Pinpoint the cell where the given text exists, returning its [X, Y] midpoint coordinate. 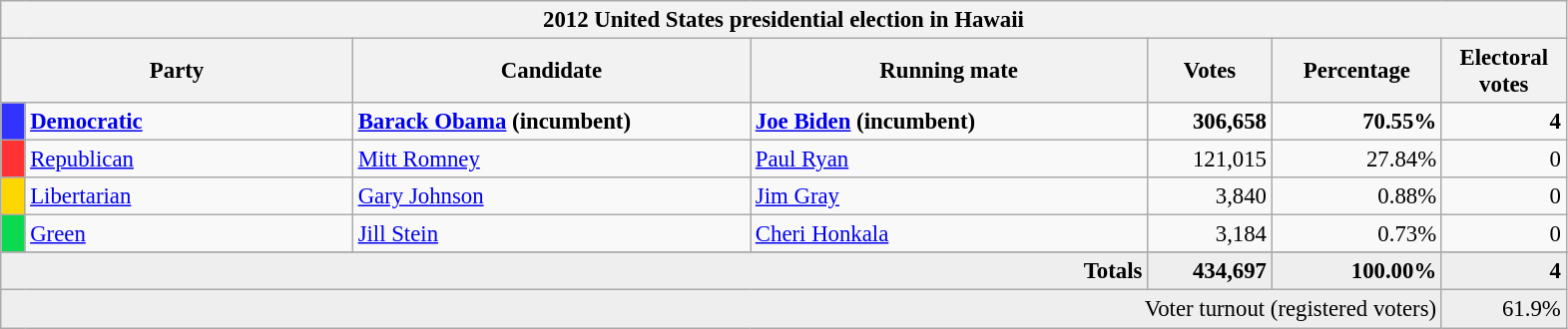
100.00% [1356, 272]
Gary Johnson [551, 196]
Green [189, 234]
3,184 [1210, 234]
Jill Stein [551, 234]
Party [178, 72]
Jim Gray [949, 196]
2012 United States presidential election in Hawaii [784, 20]
Democratic [189, 122]
0.88% [1356, 196]
Percentage [1356, 72]
3,840 [1210, 196]
Electoral votes [1503, 72]
306,658 [1210, 122]
Joe Biden (incumbent) [949, 122]
Voter turnout (registered voters) [722, 309]
Paul Ryan [949, 160]
121,015 [1210, 160]
Totals [575, 272]
0.73% [1356, 234]
Republican [189, 160]
Votes [1210, 72]
Libertarian [189, 196]
70.55% [1356, 122]
Cheri Honkala [949, 234]
27.84% [1356, 160]
Candidate [551, 72]
Barack Obama (incumbent) [551, 122]
Mitt Romney [551, 160]
Running mate [949, 72]
61.9% [1503, 309]
434,697 [1210, 272]
